Capture the cell that displays the provided text and extract its [X, Y] central coordinate. 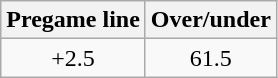
+2.5 [74, 58]
61.5 [210, 58]
Pregame line [74, 20]
Over/under [210, 20]
